Find where the given text appears and provide that cell's center as [X, Y] coordinate. 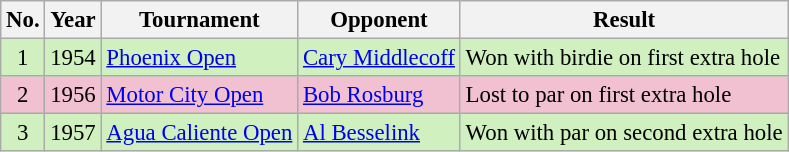
Al Besselink [380, 133]
1954 [73, 58]
2 [23, 95]
Year [73, 20]
Opponent [380, 20]
Bob Rosburg [380, 95]
Phoenix Open [200, 58]
3 [23, 133]
Tournament [200, 20]
Lost to par on first extra hole [624, 95]
Won with birdie on first extra hole [624, 58]
No. [23, 20]
1956 [73, 95]
1 [23, 58]
Cary Middlecoff [380, 58]
Motor City Open [200, 95]
Won with par on second extra hole [624, 133]
Result [624, 20]
Agua Caliente Open [200, 133]
1957 [73, 133]
